Identify which cell holds the provided text, then report its (x, y) central coordinate. 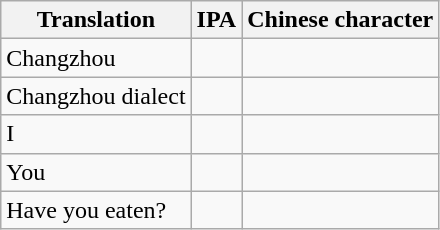
Have you eaten? (96, 210)
Changzhou (96, 58)
Changzhou dialect (96, 96)
I (96, 134)
Translation (96, 20)
IPA (216, 20)
Chinese character (340, 20)
You (96, 172)
